Provide the (x, y) coordinate of the cell's center where the given text is located.  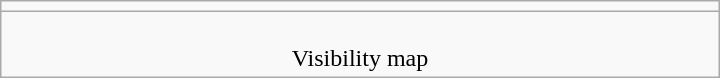
Visibility map (360, 44)
